Pinpoint the cell where the given text exists, returning its [X, Y] midpoint coordinate. 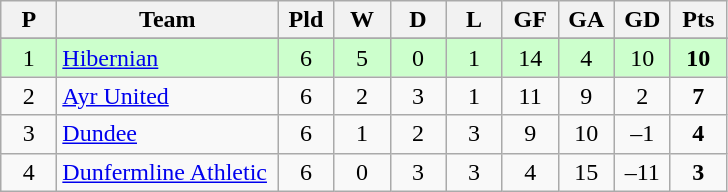
–11 [642, 172]
GA [586, 20]
P [29, 20]
L [474, 20]
5 [362, 58]
Dundee [168, 134]
Ayr United [168, 96]
Pld [306, 20]
Dunfermline Athletic [168, 172]
GD [642, 20]
Team [168, 20]
–1 [642, 134]
14 [530, 58]
7 [698, 96]
11 [530, 96]
D [418, 20]
W [362, 20]
Pts [698, 20]
GF [530, 20]
Hibernian [168, 58]
15 [586, 172]
